Find where the given text appears and provide that cell's center as (x, y) coordinate. 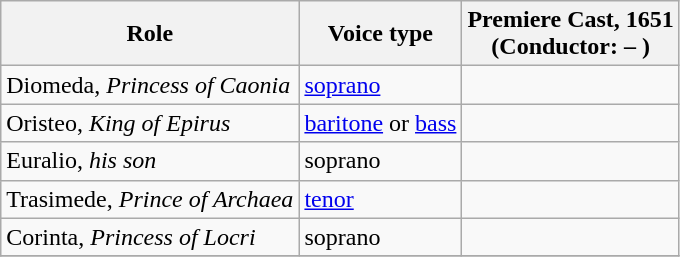
Role (150, 34)
Euralio, his son (150, 161)
Trasimede, Prince of Archaea (150, 199)
Premiere Cast, 1651(Conductor: – ) (570, 34)
Corinta, Princess of Locri (150, 237)
Diomeda, Princess of Caonia (150, 85)
baritone or bass (380, 123)
tenor (380, 199)
Voice type (380, 34)
Oristeo, King of Epirus (150, 123)
